Identify which cell holds the provided text, then report its [x, y] central coordinate. 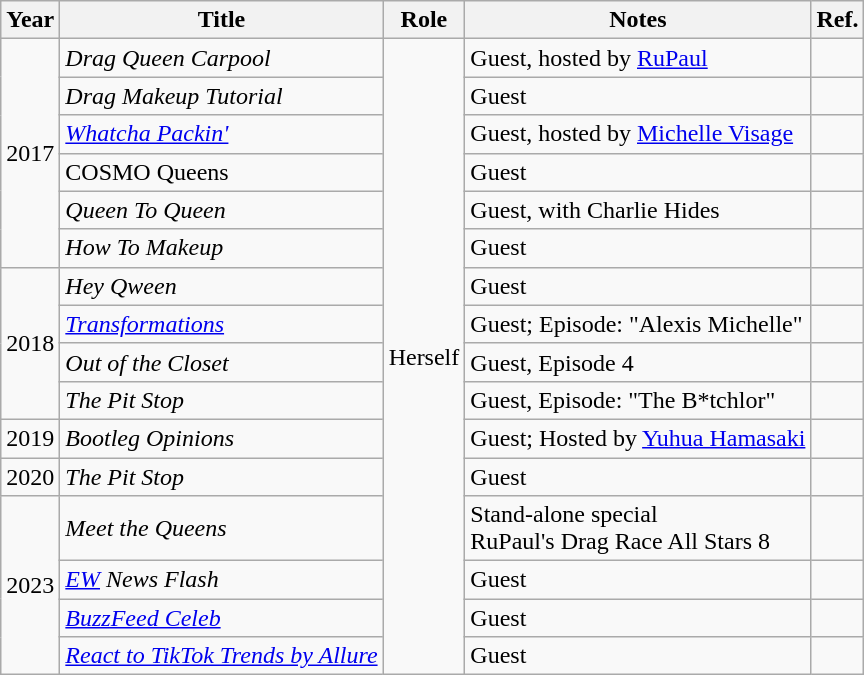
Bootleg Opinions [222, 438]
2020 [30, 477]
Queen To Queen [222, 210]
2019 [30, 438]
Title [222, 20]
BuzzFeed Celeb [222, 618]
Guest; Hosted by Yuhua Hamasaki [638, 438]
Out of the Closet [222, 362]
Guest, with Charlie Hides [638, 210]
Herself [424, 357]
EW News Flash [222, 580]
Drag Queen Carpool [222, 58]
Meet the Queens [222, 528]
Stand-alone special RuPaul's Drag Race All Stars 8 [638, 528]
Ref. [838, 20]
Guest, hosted by RuPaul [638, 58]
Guest, Episode: "The B*tchlor" [638, 400]
Notes [638, 20]
Whatcha Packin' [222, 134]
Guest, Episode 4 [638, 362]
Drag Makeup Tutorial [222, 96]
Transformations [222, 324]
2017 [30, 153]
Year [30, 20]
2023 [30, 586]
How To Makeup [222, 248]
Guest; Episode: "Alexis Michelle" [638, 324]
Guest, hosted by Michelle Visage [638, 134]
Hey Qween [222, 286]
React to TikTok Trends by Allure [222, 656]
2018 [30, 343]
Role [424, 20]
COSMO Queens [222, 172]
